Determine the [X, Y] coordinate at the center of the cell enclosing the given text.  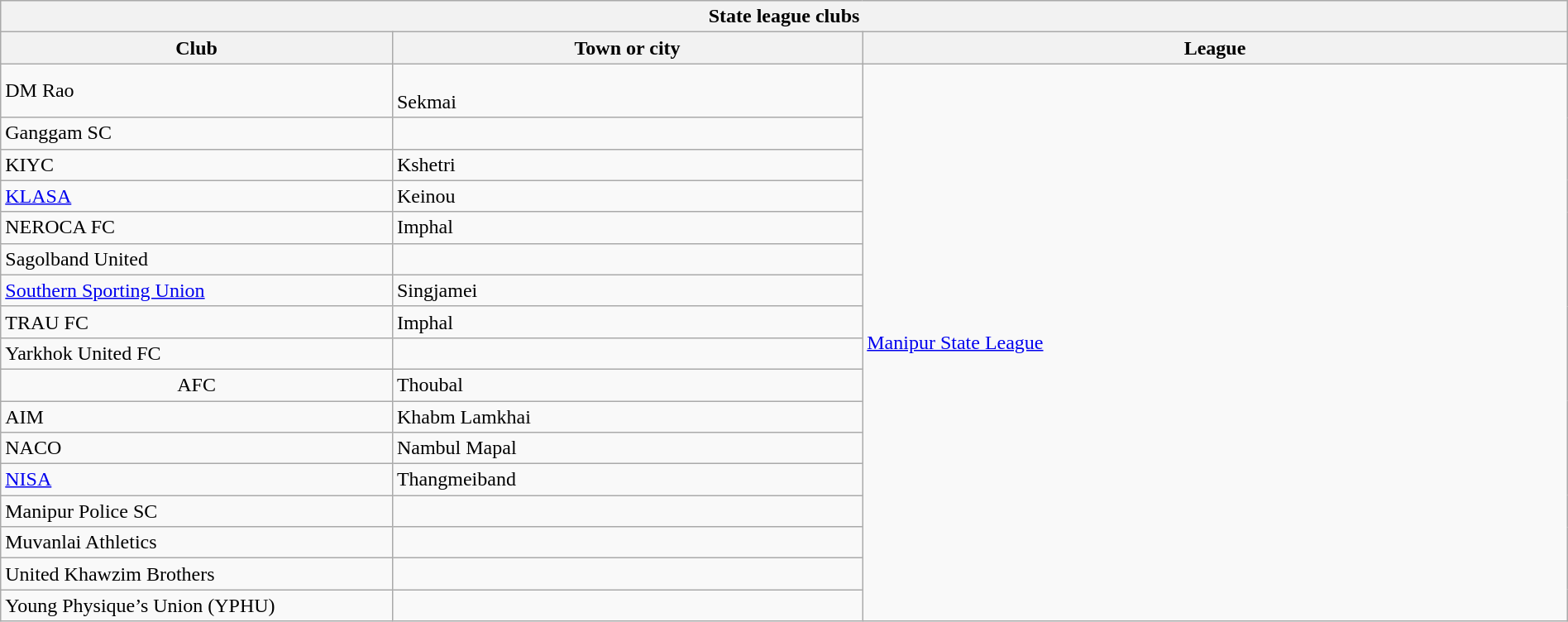
Manipur Police SC [197, 511]
Khabm Lamkhai [627, 416]
Manipur State League [1216, 342]
State league clubs [784, 17]
AIM [197, 416]
Town or city [627, 48]
Sekmai [627, 91]
Kshetri [627, 165]
Ganggam SC [197, 133]
Thangmeiband [627, 480]
DM Rao [197, 91]
Club [197, 48]
Muvanlai Athletics [197, 543]
NISA [197, 480]
NACO [197, 448]
League [1216, 48]
KLASA [197, 196]
KIYC [197, 165]
AFC [197, 385]
Yarkhok United FC [197, 353]
Nambul Mapal [627, 448]
Southern Sporting Union [197, 290]
Thoubal [627, 385]
NEROCA FC [197, 227]
TRAU FC [197, 322]
Keinou [627, 196]
Singjamei [627, 290]
Sagolband United [197, 259]
Young Physique’s Union (YPHU) [197, 605]
United Khawzim Brothers [197, 574]
